Determine the (X, Y) coordinate at the center of the cell enclosing the given text.  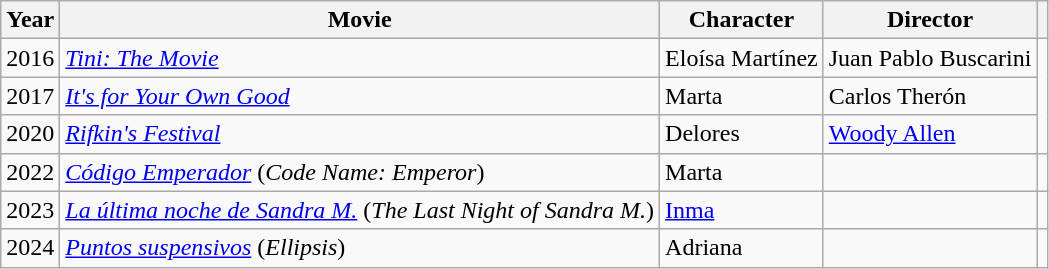
Puntos suspensivos (Ellipsis) (360, 248)
La última noche de Sandra M. (The Last Night of Sandra M.) (360, 210)
Carlos Therón (930, 96)
Tini: The Movie (360, 58)
It's for Your Own Good (360, 96)
Movie (360, 20)
Juan Pablo Buscarini (930, 58)
2023 (30, 210)
Código Emperador (Code Name: Emperor) (360, 172)
Adriana (742, 248)
Eloísa Martínez (742, 58)
Director (930, 20)
Character (742, 20)
2016 (30, 58)
2017 (30, 96)
2020 (30, 134)
Delores (742, 134)
2024 (30, 248)
2022 (30, 172)
Woody Allen (930, 134)
Year (30, 20)
Inma (742, 210)
Rifkin's Festival (360, 134)
